Detect which cell encompasses the target text, then output its (X, Y) center coordinate. 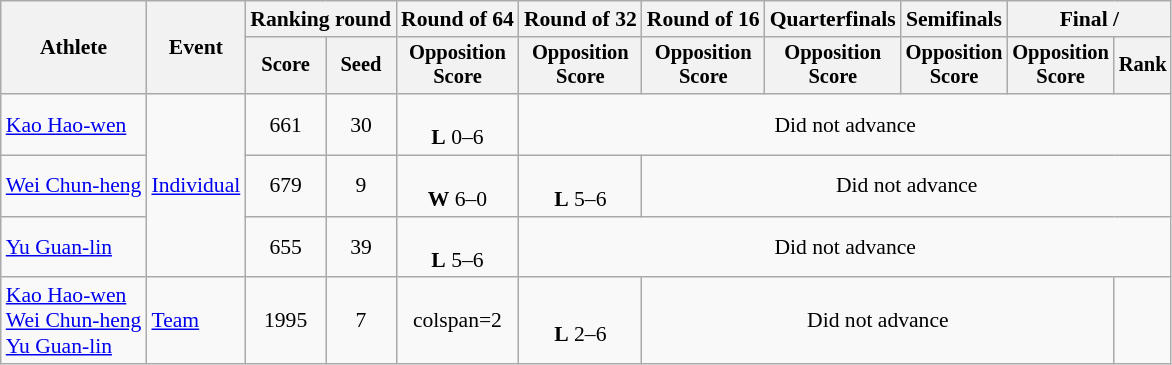
Kao Hao-wenWei Chun-hengYu Guan-lin (74, 322)
Team (196, 322)
39 (361, 248)
Semifinals (954, 19)
W 6–0 (458, 186)
Yu Guan-lin (74, 248)
30 (361, 124)
Wei Chun-heng (74, 186)
Round of 64 (458, 19)
Quarterfinals (833, 19)
Event (196, 48)
655 (286, 248)
9 (361, 186)
Individual (196, 186)
Athlete (74, 48)
Round of 16 (704, 19)
Kao Hao-wen (74, 124)
7 (361, 322)
Score (286, 66)
Ranking round (320, 19)
L 2–6 (580, 322)
679 (286, 186)
Rank (1143, 66)
661 (286, 124)
Seed (361, 66)
Round of 32 (580, 19)
Final / (1089, 19)
1995 (286, 322)
L 0–6 (458, 124)
colspan=2 (458, 322)
